Determine the (X, Y) coordinate at the center of the cell enclosing the given text.  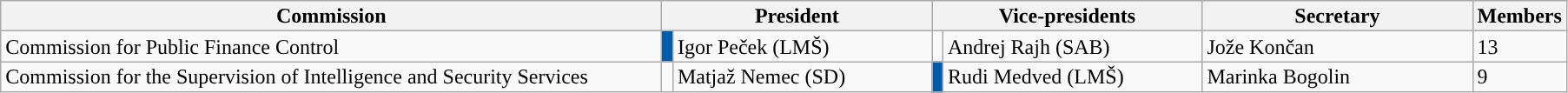
Igor Peček (LMŠ) (802, 47)
Secretary (1338, 16)
Members (1519, 16)
13 (1519, 47)
Marinka Bogolin (1338, 76)
Rudi Medved (LMŠ) (1072, 76)
Commission for the Supervision of Intelligence and Security Services (332, 76)
Vice-presidents (1067, 16)
9 (1519, 76)
Andrej Rajh (SAB) (1072, 47)
President (797, 16)
Matjaž Nemec (SD) (802, 76)
Commission for Public Finance Control (332, 47)
Commission (332, 16)
Jože Končan (1338, 47)
